Detect which cell encompasses the target text, then output its (X, Y) center coordinate. 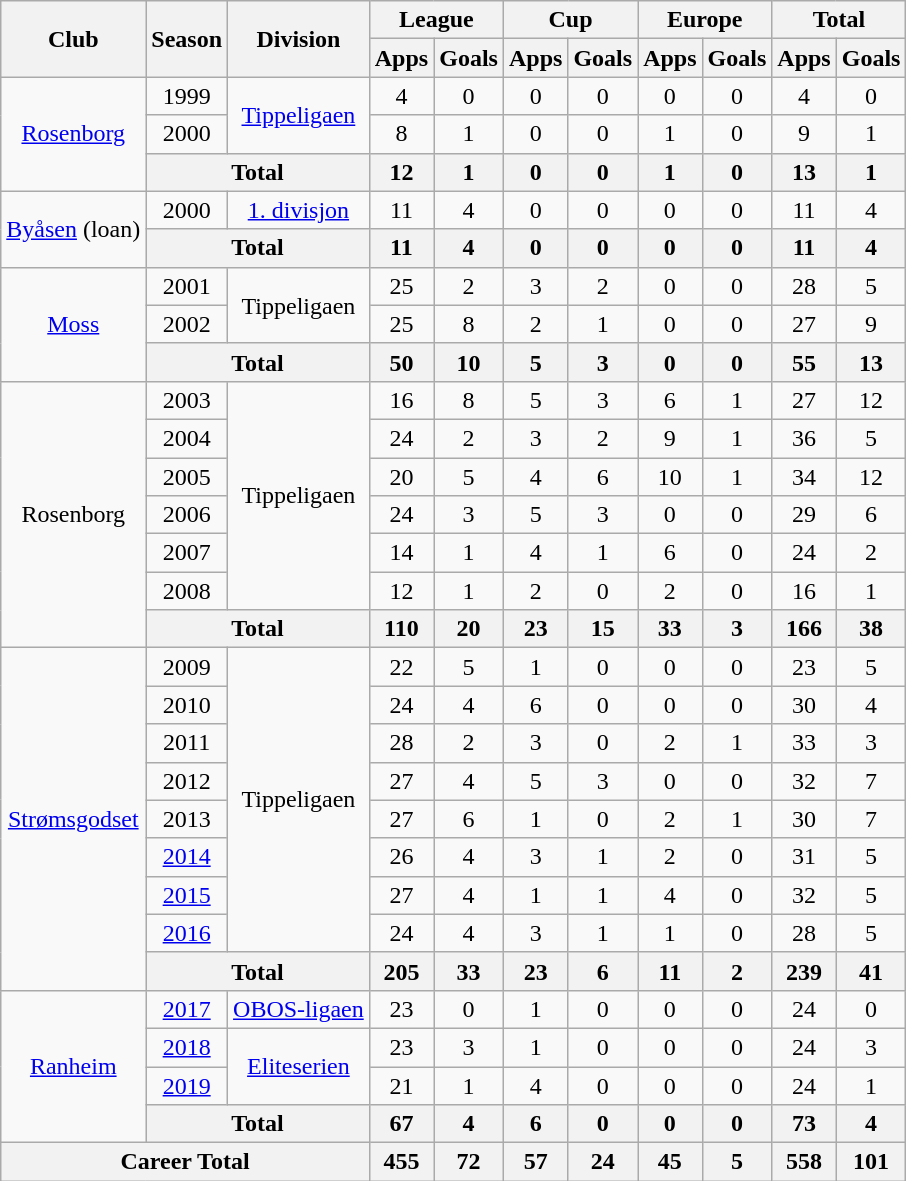
41 (871, 971)
Moss (74, 324)
2007 (187, 553)
67 (401, 1124)
Career Total (186, 1162)
558 (804, 1162)
15 (603, 629)
31 (804, 857)
2018 (187, 1047)
Strømsgodset (74, 820)
2017 (187, 1009)
166 (804, 629)
50 (401, 362)
Eliteserien (299, 1066)
Europe (705, 20)
45 (670, 1162)
21 (401, 1085)
2006 (187, 515)
26 (401, 857)
57 (535, 1162)
1. divisjon (299, 210)
36 (804, 438)
2008 (187, 591)
239 (804, 971)
2012 (187, 781)
League (436, 20)
Byåsen (loan) (74, 229)
2014 (187, 857)
205 (401, 971)
OBOS-ligaen (299, 1009)
1999 (187, 96)
2015 (187, 895)
Season (187, 39)
2001 (187, 286)
38 (871, 629)
2019 (187, 1085)
55 (804, 362)
2011 (187, 743)
110 (401, 629)
2002 (187, 324)
72 (469, 1162)
Division (299, 39)
29 (804, 515)
73 (804, 1124)
2004 (187, 438)
2010 (187, 705)
2013 (187, 819)
455 (401, 1162)
14 (401, 553)
2016 (187, 933)
2005 (187, 477)
2009 (187, 667)
Cup (570, 20)
Ranheim (74, 1066)
2003 (187, 400)
Club (74, 39)
101 (871, 1162)
22 (401, 667)
34 (804, 477)
